Scan for the cell matching the given text and deliver its [x, y] coordinate at center. 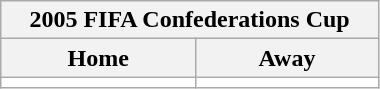
Away [288, 58]
Home [98, 58]
2005 FIFA Confederations Cup [190, 20]
